Scan for the cell matching the given text and deliver its (x, y) coordinate at center. 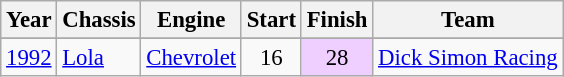
Chassis (99, 20)
28 (336, 58)
1992 (29, 58)
Team (468, 20)
Start (271, 20)
Year (29, 20)
16 (271, 58)
Dick Simon Racing (468, 58)
Finish (336, 20)
Engine (191, 20)
Lola (99, 58)
Chevrolet (191, 58)
